Locate the cell with the specified text and output its [x, y] center coordinate. 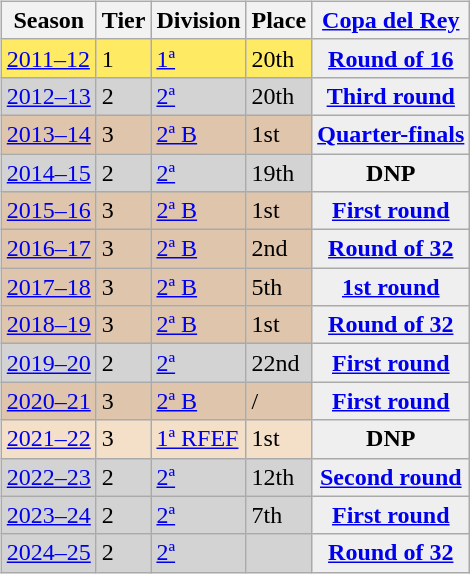
Division [198, 20]
2016–17 [48, 249]
Quarter-finals [391, 134]
12th [279, 477]
2024–25 [48, 553]
19th [279, 173]
2019–20 [48, 363]
Round of 16 [391, 58]
Season [48, 20]
2013–14 [48, 134]
2020–21 [48, 401]
2nd [279, 249]
2022–23 [48, 477]
1st round [391, 287]
2011–12 [48, 58]
2021–22 [48, 439]
Copa del Rey [391, 20]
1ª [198, 58]
Tier [124, 20]
Place [279, 20]
2023–24 [48, 515]
7th [279, 515]
2012–13 [48, 96]
2017–18 [48, 287]
Second round [391, 477]
2015–16 [48, 211]
22nd [279, 363]
Third round [391, 96]
2014–15 [48, 173]
2018–19 [48, 325]
1 [124, 58]
1ª RFEF [198, 439]
/ [279, 401]
5th [279, 287]
